From the cell containing the given text, extract its center point as [X, Y] coordinate. 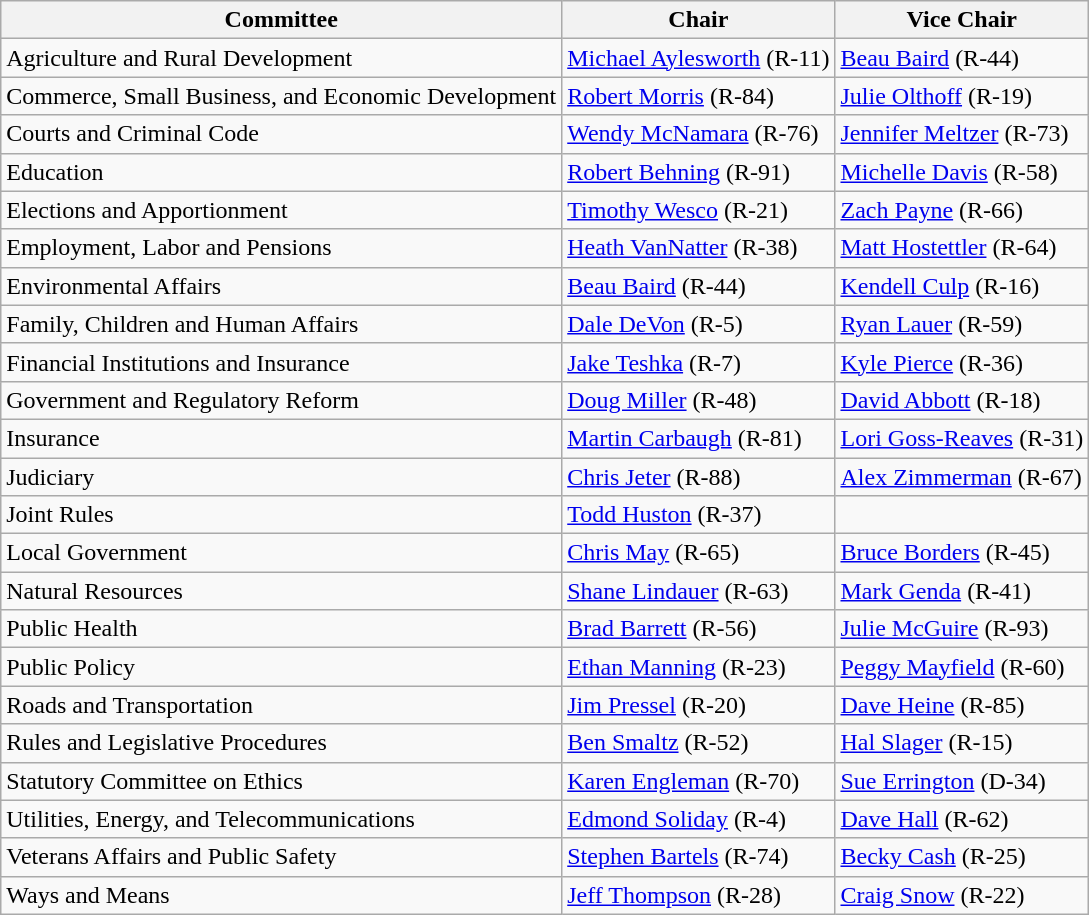
Employment, Labor and Pensions [282, 248]
Jim Pressel (R-20) [698, 705]
Stephen Bartels (R-74) [698, 857]
Veterans Affairs and Public Safety [282, 857]
Matt Hostettler (R-64) [962, 248]
Public Health [282, 629]
Dale DeVon (R-5) [698, 324]
Edmond Soliday (R-4) [698, 819]
Brad Barrett (R-56) [698, 629]
Rules and Legislative Procedures [282, 743]
Family, Children and Human Affairs [282, 324]
Insurance [282, 438]
Ways and Means [282, 895]
Judiciary [282, 477]
Ben Smaltz (R-52) [698, 743]
Bruce Borders (R-45) [962, 553]
Todd Huston (R-37) [698, 515]
Ethan Manning (R-23) [698, 667]
Craig Snow (R-22) [962, 895]
Becky Cash (R-25) [962, 857]
Committee [282, 20]
Local Government [282, 553]
Julie McGuire (R-93) [962, 629]
Zach Payne (R-66) [962, 210]
Lori Goss-Reaves (R-31) [962, 438]
Wendy McNamara (R-76) [698, 134]
Martin Carbaugh (R-81) [698, 438]
Natural Resources [282, 591]
Elections and Apportionment [282, 210]
Jeff Thompson (R-28) [698, 895]
Joint Rules [282, 515]
Chris Jeter (R-88) [698, 477]
Alex Zimmerman (R-67) [962, 477]
Ryan Lauer (R-59) [962, 324]
Heath VanNatter (R-38) [698, 248]
Hal Slager (R-15) [962, 743]
Environmental Affairs [282, 286]
Education [282, 172]
Michelle Davis (R-58) [962, 172]
Roads and Transportation [282, 705]
Timothy Wesco (R-21) [698, 210]
Statutory Committee on Ethics [282, 781]
Agriculture and Rural Development [282, 58]
Kendell Culp (R-16) [962, 286]
Utilities, Energy, and Telecommunications [282, 819]
Commerce, Small Business, and Economic Development [282, 96]
Vice Chair [962, 20]
Dave Hall (R-62) [962, 819]
Sue Errington (D-34) [962, 781]
Doug Miller (R-48) [698, 400]
Dave Heine (R-85) [962, 705]
Courts and Criminal Code [282, 134]
Jake Teshka (R-7) [698, 362]
Chris May (R-65) [698, 553]
Michael Aylesworth (R-11) [698, 58]
Shane Lindauer (R-63) [698, 591]
Julie Olthoff (R-19) [962, 96]
Karen Engleman (R-70) [698, 781]
Peggy Mayfield (R-60) [962, 667]
Public Policy [282, 667]
Government and Regulatory Reform [282, 400]
Financial Institutions and Insurance [282, 362]
Jennifer Meltzer (R-73) [962, 134]
Kyle Pierce (R-36) [962, 362]
Robert Morris (R-84) [698, 96]
David Abbott (R-18) [962, 400]
Robert Behning (R-91) [698, 172]
Mark Genda (R-41) [962, 591]
Chair [698, 20]
